From the cell containing the given text, extract its center point as [x, y] coordinate. 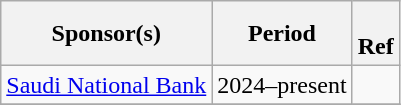
Sponsor(s) [106, 34]
Saudi National Bank [106, 85]
Period [282, 34]
Ref [376, 34]
2024–present [282, 85]
